For the text-containing cell, return its midpoint in (x, y) coordinate format. 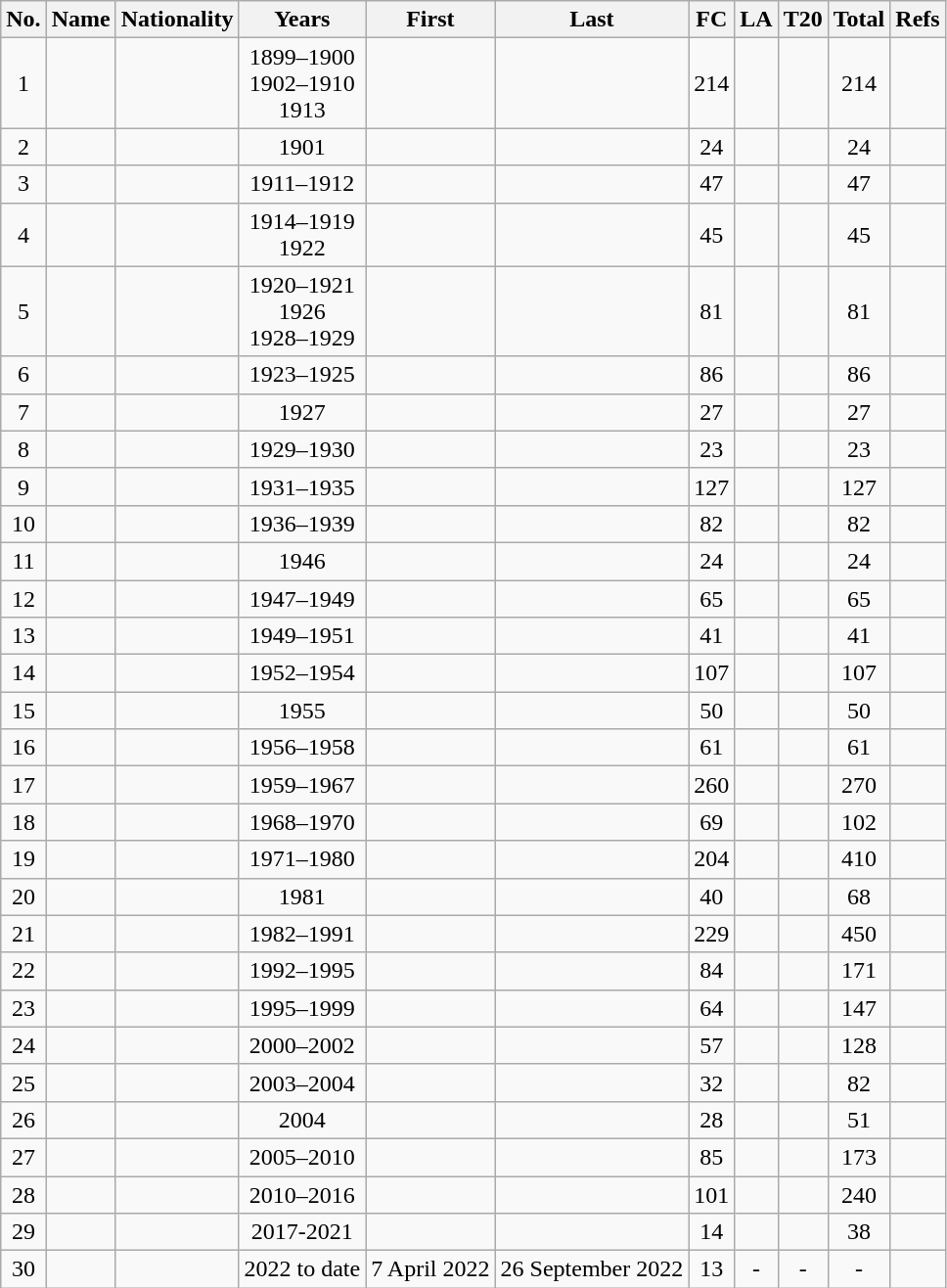
1901 (302, 147)
1992–1995 (302, 971)
450 (859, 934)
Last (592, 20)
2022 to date (302, 1269)
1956–1958 (302, 748)
51 (859, 1120)
1923–1925 (302, 375)
26 September 2022 (592, 1269)
12 (23, 598)
1981 (302, 897)
1959–1967 (302, 785)
17 (23, 785)
38 (859, 1232)
30 (23, 1269)
2000–2002 (302, 1045)
229 (712, 934)
21 (23, 934)
1 (23, 83)
29 (23, 1232)
40 (712, 897)
15 (23, 711)
1952–1954 (302, 673)
2005–2010 (302, 1157)
10 (23, 524)
1946 (302, 561)
1971–1980 (302, 859)
1947–1949 (302, 598)
1899–19001902–19101913 (302, 83)
270 (859, 785)
No. (23, 20)
Name (80, 20)
1929–1930 (302, 449)
20 (23, 897)
2004 (302, 1120)
26 (23, 1120)
1931–1935 (302, 486)
4 (23, 235)
19 (23, 859)
84 (712, 971)
First (430, 20)
2017-2021 (302, 1232)
204 (712, 859)
Total (859, 20)
101 (712, 1195)
69 (712, 822)
171 (859, 971)
102 (859, 822)
260 (712, 785)
1920–192119261928–1929 (302, 311)
LA (756, 20)
147 (859, 1008)
7 April 2022 (430, 1269)
85 (712, 1157)
16 (23, 748)
5 (23, 311)
240 (859, 1195)
Nationality (177, 20)
Refs (918, 20)
25 (23, 1082)
1995–1999 (302, 1008)
Years (302, 20)
9 (23, 486)
6 (23, 375)
64 (712, 1008)
1982–1991 (302, 934)
18 (23, 822)
173 (859, 1157)
1914–19191922 (302, 235)
FC (712, 20)
68 (859, 897)
T20 (802, 20)
410 (859, 859)
3 (23, 184)
57 (712, 1045)
1955 (302, 711)
7 (23, 412)
1927 (302, 412)
1968–1970 (302, 822)
128 (859, 1045)
8 (23, 449)
2010–2016 (302, 1195)
11 (23, 561)
1911–1912 (302, 184)
1936–1939 (302, 524)
22 (23, 971)
2003–2004 (302, 1082)
1949–1951 (302, 636)
32 (712, 1082)
2 (23, 147)
